Return [x, y] of the center of cell containing provided text 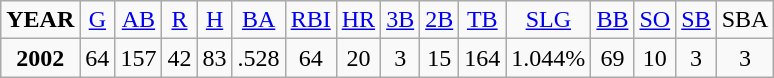
83 [214, 58]
SO [655, 20]
RBI [310, 20]
BA [258, 20]
R [180, 20]
164 [482, 58]
YEAR [40, 20]
42 [180, 58]
10 [655, 58]
2002 [40, 58]
AB [138, 20]
20 [358, 58]
SBA [745, 20]
SLG [548, 20]
.528 [258, 58]
2B [440, 20]
SB [696, 20]
HR [358, 20]
TB [482, 20]
G [98, 20]
H [214, 20]
1.044% [548, 58]
15 [440, 58]
69 [612, 58]
3B [400, 20]
BB [612, 20]
157 [138, 58]
